Locate the cell with the specified text and output its (x, y) center coordinate. 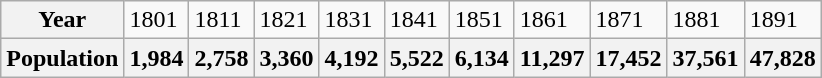
5,522 (416, 58)
4,192 (352, 58)
1881 (706, 20)
1801 (156, 20)
11,297 (552, 58)
1841 (416, 20)
1851 (482, 20)
6,134 (482, 58)
1891 (782, 20)
1821 (286, 20)
1831 (352, 20)
1811 (222, 20)
17,452 (628, 58)
1871 (628, 20)
47,828 (782, 58)
3,360 (286, 58)
Year (62, 20)
Population (62, 58)
2,758 (222, 58)
1861 (552, 20)
1,984 (156, 58)
37,561 (706, 58)
